Determine the (x, y) coordinate at the center of the cell enclosing the given text.  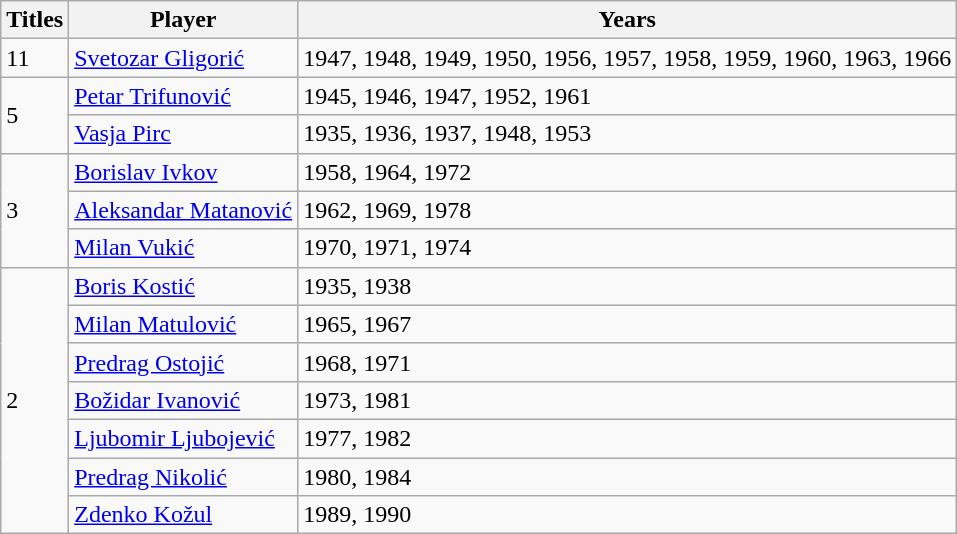
3 (35, 210)
1962, 1969, 1978 (628, 210)
Borislav Ivkov (184, 172)
Vasja Pirc (184, 134)
Titles (35, 20)
Petar Trifunović (184, 96)
1968, 1971 (628, 362)
1989, 1990 (628, 515)
Svetozar Gligorić (184, 58)
5 (35, 115)
1965, 1967 (628, 324)
1977, 1982 (628, 438)
Milan Vukić (184, 248)
1958, 1964, 1972 (628, 172)
Years (628, 20)
1935, 1936, 1937, 1948, 1953 (628, 134)
1973, 1981 (628, 400)
Boris Kostić (184, 286)
Milan Matulović (184, 324)
Aleksandar Matanović (184, 210)
1945, 1946, 1947, 1952, 1961 (628, 96)
1947, 1948, 1949, 1950, 1956, 1957, 1958, 1959, 1960, 1963, 1966 (628, 58)
1980, 1984 (628, 477)
Predrag Nikolić (184, 477)
2 (35, 400)
Ljubomir Ljubojević (184, 438)
1935, 1938 (628, 286)
11 (35, 58)
1970, 1971, 1974 (628, 248)
Player (184, 20)
Božidar Ivanović (184, 400)
Zdenko Kožul (184, 515)
Predrag Ostojić (184, 362)
